Find where the given text appears and provide that cell's center as (x, y) coordinate. 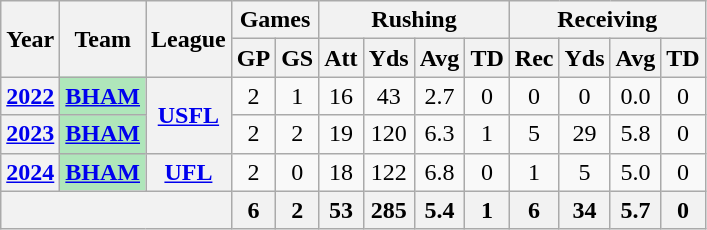
122 (388, 172)
Att (341, 58)
Rec (534, 58)
5.7 (636, 210)
UFL (189, 172)
Games (274, 20)
League (189, 39)
Year (30, 39)
18 (341, 172)
19 (341, 134)
GS (298, 58)
2024 (30, 172)
5.4 (440, 210)
Team (103, 39)
6.3 (440, 134)
5.0 (636, 172)
16 (341, 96)
34 (584, 210)
285 (388, 210)
43 (388, 96)
0.0 (636, 96)
2022 (30, 96)
6.8 (440, 172)
2023 (30, 134)
120 (388, 134)
Receiving (607, 20)
GP (253, 58)
Rushing (414, 20)
29 (584, 134)
2.7 (440, 96)
5.8 (636, 134)
USFL (189, 115)
53 (341, 210)
